Capture the cell that displays the provided text and extract its (X, Y) central coordinate. 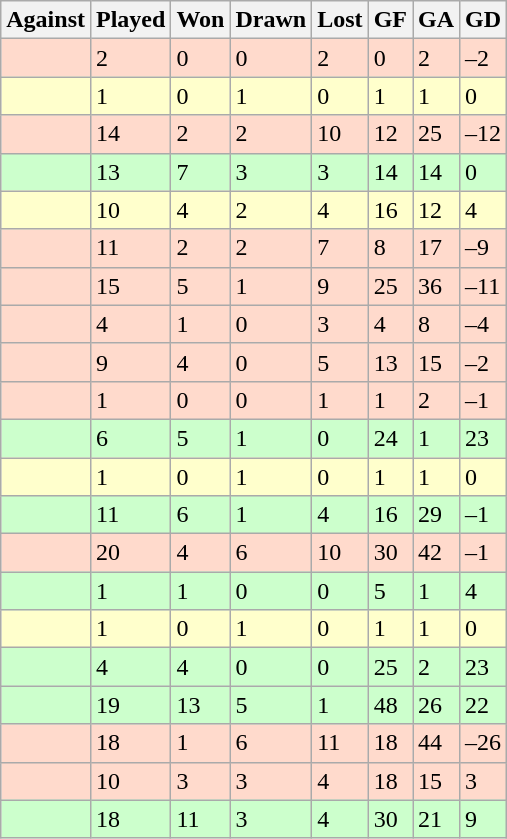
17 (436, 248)
22 (484, 705)
48 (390, 705)
–26 (484, 743)
GD (484, 20)
Against (46, 20)
–12 (484, 134)
21 (436, 819)
24 (390, 438)
Won (200, 20)
36 (436, 286)
20 (130, 553)
GF (390, 20)
19 (130, 705)
44 (436, 743)
GA (436, 20)
26 (436, 705)
29 (436, 515)
Played (130, 20)
Lost (340, 20)
–4 (484, 324)
42 (436, 553)
Drawn (271, 20)
–11 (484, 286)
–9 (484, 248)
